Pinpoint the cell where the given text exists, returning its (X, Y) midpoint coordinate. 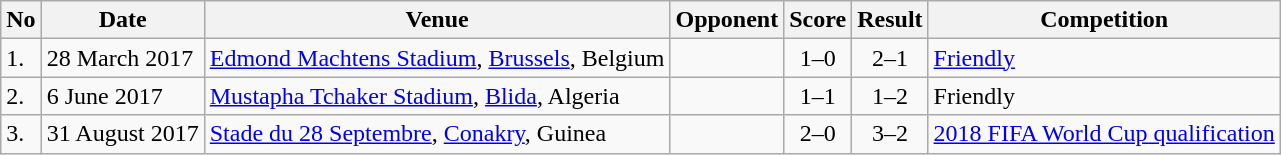
Venue (437, 20)
6 June 2017 (122, 96)
1. (21, 58)
Mustapha Tchaker Stadium, Blida, Algeria (437, 96)
1–0 (818, 58)
Score (818, 20)
No (21, 20)
Result (890, 20)
31 August 2017 (122, 134)
1–1 (818, 96)
Edmond Machtens Stadium, Brussels, Belgium (437, 58)
2018 FIFA World Cup qualification (1104, 134)
Opponent (727, 20)
Competition (1104, 20)
1–2 (890, 96)
Stade du 28 Septembre, Conakry, Guinea (437, 134)
3. (21, 134)
2–1 (890, 58)
2. (21, 96)
3–2 (890, 134)
2–0 (818, 134)
28 March 2017 (122, 58)
Date (122, 20)
